Locate the cell with the specified text and output its (x, y) center coordinate. 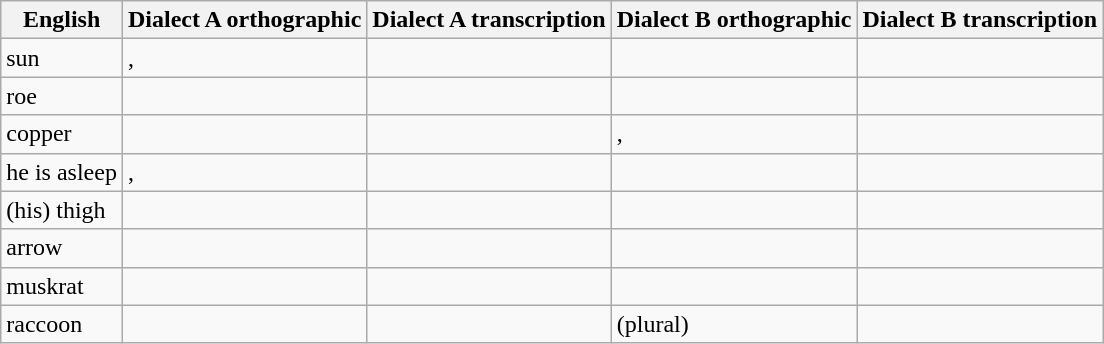
arrow (62, 248)
Dialect A orthographic (244, 20)
Dialect A transcription (489, 20)
(plural) (734, 324)
Dialect B orthographic (734, 20)
copper (62, 134)
raccoon (62, 324)
sun (62, 58)
roe (62, 96)
he is asleep (62, 172)
muskrat (62, 286)
(his) thigh (62, 210)
Dialect B transcription (980, 20)
English (62, 20)
